Locate the cell with the specified text and output its (X, Y) center coordinate. 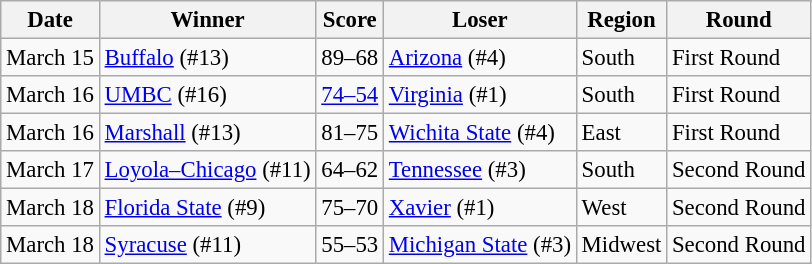
Florida State (#9) (208, 208)
Wichita State (#4) (480, 133)
64–62 (350, 170)
Date (50, 20)
Score (350, 20)
March 15 (50, 58)
East (621, 133)
Midwest (621, 245)
March 17 (50, 170)
Syracuse (#11) (208, 245)
Arizona (#4) (480, 58)
Loser (480, 20)
75–70 (350, 208)
81–75 (350, 133)
89–68 (350, 58)
Marshall (#13) (208, 133)
Loyola–Chicago (#11) (208, 170)
West (621, 208)
Michigan State (#3) (480, 245)
Round (739, 20)
55–53 (350, 245)
UMBC (#16) (208, 95)
Region (621, 20)
Virginia (#1) (480, 95)
Xavier (#1) (480, 208)
Tennessee (#3) (480, 170)
74–54 (350, 95)
Buffalo (#13) (208, 58)
Winner (208, 20)
